Locate the cell with the specified text and output its [x, y] center coordinate. 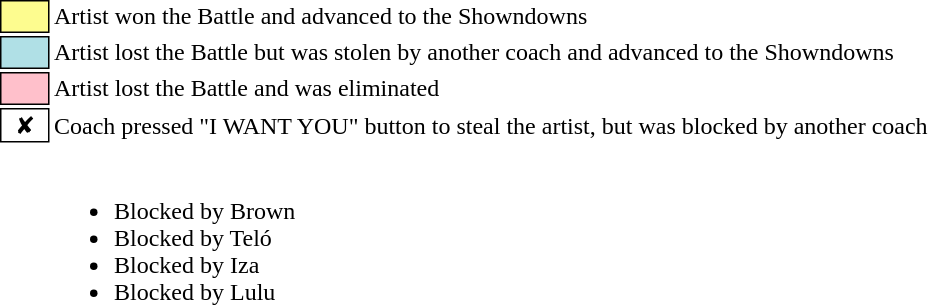
✘ [25, 125]
